From the cell containing the given text, extract its center point as (X, Y) coordinate. 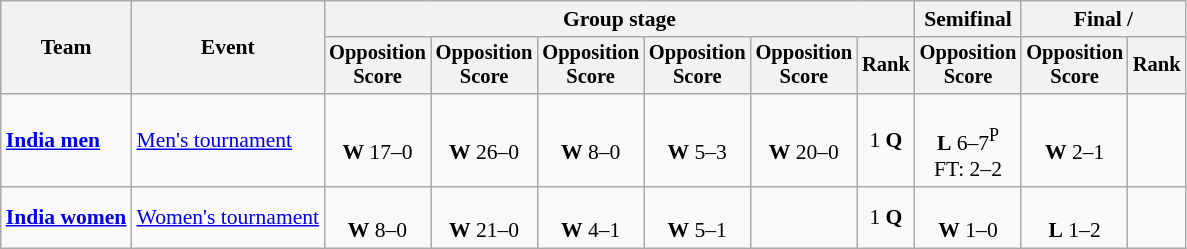
Group stage (620, 19)
W 4–1 (590, 218)
India men (66, 140)
L 6–7PFT: 2–2 (968, 140)
W 5–1 (698, 218)
Final / (1103, 19)
Event (228, 48)
Men's tournament (228, 140)
W 17–0 (378, 140)
W 21–0 (484, 218)
India women (66, 218)
L 1–2 (1074, 218)
W 2–1 (1074, 140)
W 20–0 (804, 140)
W 5–3 (698, 140)
Semifinal (968, 19)
Team (66, 48)
Women's tournament (228, 218)
W 26–0 (484, 140)
W 1–0 (968, 218)
